Extract the [X, Y] coordinate from the center of the cell holding the provided text.  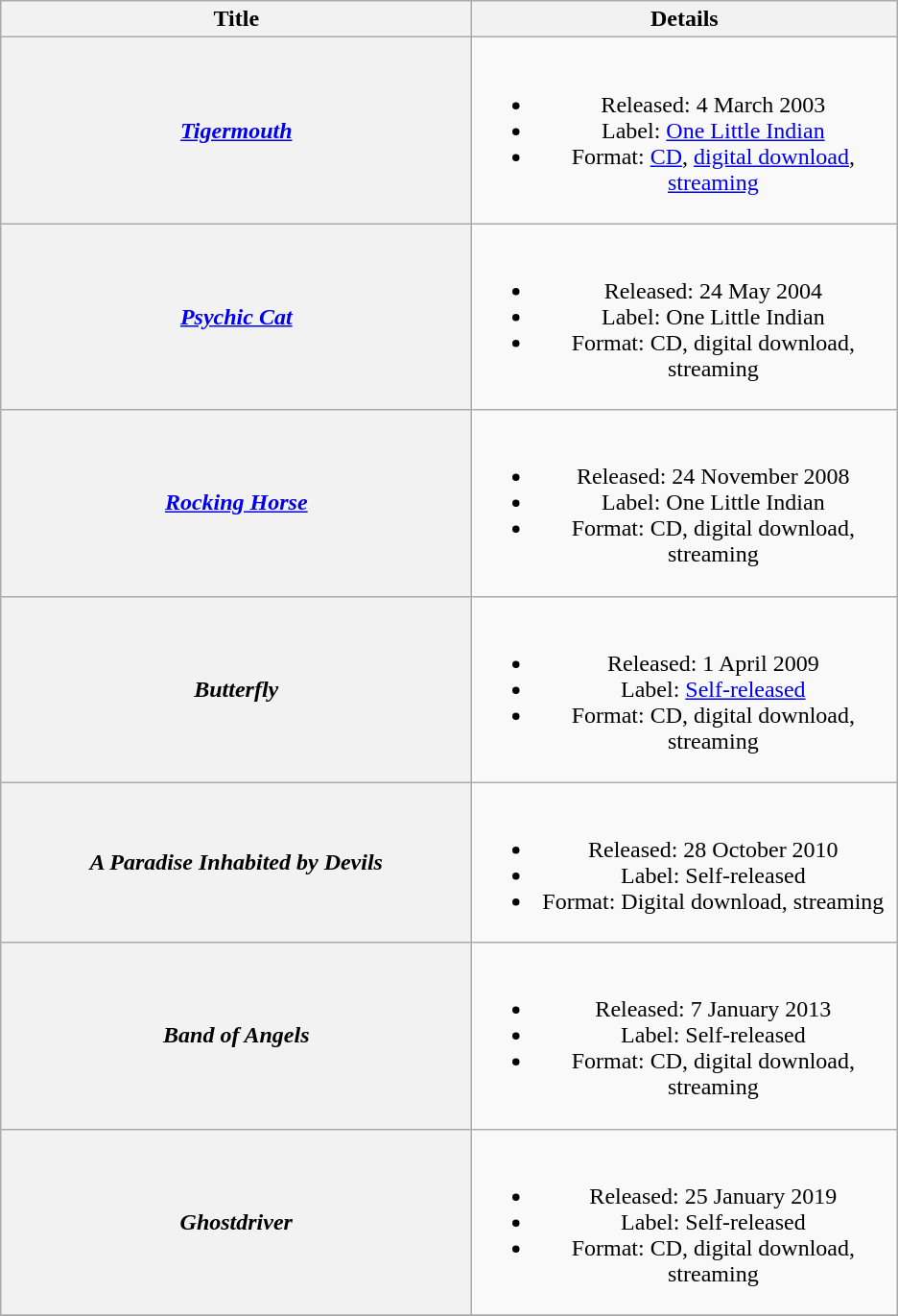
Psychic Cat [236, 317]
Released: 28 October 2010Label: Self-releasedFormat: Digital download, streaming [685, 862]
A Paradise Inhabited by Devils [236, 862]
Butterfly [236, 689]
Released: 25 January 2019Label: Self-releasedFormat: CD, digital download, streaming [685, 1222]
Released: 7 January 2013Label: Self-releasedFormat: CD, digital download, streaming [685, 1036]
Released: 1 April 2009Label: Self-releasedFormat: CD, digital download, streaming [685, 689]
Released: 4 March 2003Label: One Little IndianFormat: CD, digital download, streaming [685, 131]
Details [685, 19]
Rocking Horse [236, 503]
Band of Angels [236, 1036]
Released: 24 May 2004Label: One Little IndianFormat: CD, digital download, streaming [685, 317]
Ghostdriver [236, 1222]
Title [236, 19]
Released: 24 November 2008Label: One Little IndianFormat: CD, digital download, streaming [685, 503]
Tigermouth [236, 131]
